Capture the cell that displays the provided text and extract its [x, y] central coordinate. 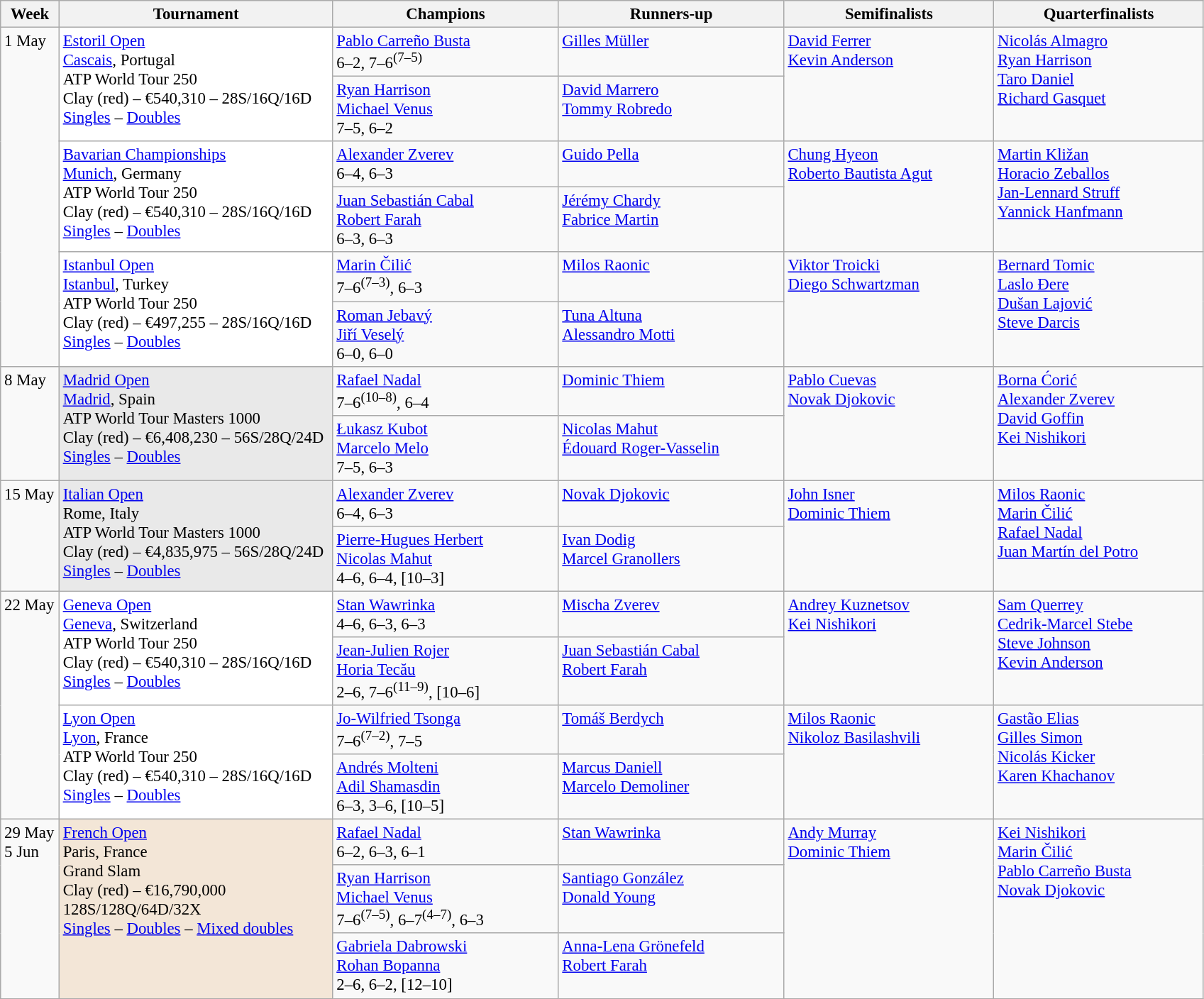
Roman Jebavý Jiří Veselý6–0, 6–0 [446, 334]
Milos Raonic Marin Čilić Rafael Nadal Juan Martín del Potro [1099, 536]
Andy Murray Dominic Thiem [889, 909]
Rafael Nadal7–6(10–8), 6–4 [446, 390]
Milos Raonic [671, 277]
Tournament [196, 14]
Stan Wawrinka4–6, 6–3, 6–3 [446, 614]
Juan Sebastián Cabal Robert Farah6–3, 6–3 [446, 220]
Pablo Cuevas Novak Djokovic [889, 423]
Łukasz Kubot Marcelo Melo7–5, 6–3 [446, 448]
Madrid Open Madrid, SpainATP World Tour Masters 1000Clay (red) – €6,408,230 – 56S/28Q/24D Singles – Doubles [196, 423]
Dominic Thiem [671, 390]
Novak Djokovic [671, 504]
Guido Pella [671, 165]
Borna Ćorić Alexander Zverev David Goffin Kei Nishikori [1099, 423]
Ryan Harrison Michael Venus7–5, 6–2 [446, 109]
Gastão Elias Gilles Simon Nicolás Kicker Karen Khachanov [1099, 762]
Pablo Carreño Busta6–2, 7–6(7–5) [446, 53]
Mischa Zverev [671, 614]
Kei Nishikori Marin Čilić Pablo Carreño Busta Novak Djokovic [1099, 909]
Gabriela Dabrowski Rohan Bopanna2–6, 6–2, [12–10] [446, 966]
Sam Querrey Cedrik-Marcel Stebe Steve Johnson Kevin Anderson [1099, 648]
Week [30, 14]
Pierre-Hugues Herbert Nicolas Mahut4–6, 6–4, [10–3] [446, 559]
Runners-up [671, 14]
John Isner Dominic Thiem [889, 536]
Jo-Wilfried Tsonga7–6(7–2), 7–5 [446, 729]
Gilles Müller [671, 53]
Jean-Julien Rojer Horia Tecău2–6, 7–6(11–9), [10–6] [446, 671]
Nicolás Almagro Ryan Harrison Taro Daniel Richard Gasquet [1099, 85]
Champions [446, 14]
Bernard Tomic Laslo Đere Dušan Lajović Steve Darcis [1099, 309]
Martin Kližan Horacio Zeballos Jan-Lennard Struff Yannick Hanfmann [1099, 197]
Tomáš Berdych [671, 729]
David Ferrer Kevin Anderson [889, 85]
Juan Sebastián Cabal Robert Farah [671, 671]
Semifinalists [889, 14]
Chung Hyeon Roberto Bautista Agut [889, 197]
Stan Wawrinka [671, 843]
Jérémy Chardy Fabrice Martin [671, 220]
Marcus Daniell Marcelo Demoliner [671, 787]
Milos Raonic Nikoloz Basilashvili [889, 762]
Tuna Altuna Alessandro Motti [671, 334]
Rafael Nadal6–2, 6–3, 6–1 [446, 843]
29 May5 Jun [30, 909]
Ryan Harrison Michael Venus7–6(7–5), 6–7(4–7), 6–3 [446, 899]
Santiago González Donald Young [671, 899]
Viktor Troicki Diego Schwartzman [889, 309]
Estoril Open Cascais, PortugalATP World Tour 250Clay (red) – €540,310 – 28S/16Q/16D Singles – Doubles [196, 85]
15 May [30, 536]
Bavarian Championships Munich, GermanyATP World Tour 250Clay (red) – €540,310 – 28S/16Q/16D Singles – Doubles [196, 197]
David Marrero Tommy Robredo [671, 109]
8 May [30, 423]
22 May [30, 705]
Nicolas Mahut Édouard Roger-Vasselin [671, 448]
Istanbul Open Istanbul, TurkeyATP World Tour 250Clay (red) – €497,255 – 28S/16Q/16D Singles – Doubles [196, 309]
Ivan Dodig Marcel Granollers [671, 559]
Anna-Lena Grönefeld Robert Farah [671, 966]
Andrés Molteni Adil Shamasdin6–3, 3–6, [10–5] [446, 787]
1 May [30, 197]
Marin Čilić7–6(7–3), 6–3 [446, 277]
Quarterfinalists [1099, 14]
Geneva Open Geneva, SwitzerlandATP World Tour 250Clay (red) – €540,310 – 28S/16Q/16D Singles – Doubles [196, 648]
Italian Open Rome, ItalyATP World Tour Masters 1000Clay (red) – €4,835,975 – 56S/28Q/24D Singles – Doubles [196, 536]
Andrey Kuznetsov Kei Nishikori [889, 648]
French Open Paris, FranceGrand SlamClay (red) – €16,790,000128S/128Q/64D/32XSingles – Doubles – Mixed doubles [196, 909]
Lyon Open Lyon, FranceATP World Tour 250Clay (red) – €540,310 – 28S/16Q/16D Singles – Doubles [196, 762]
